Return (x, y) of the center of cell containing provided text 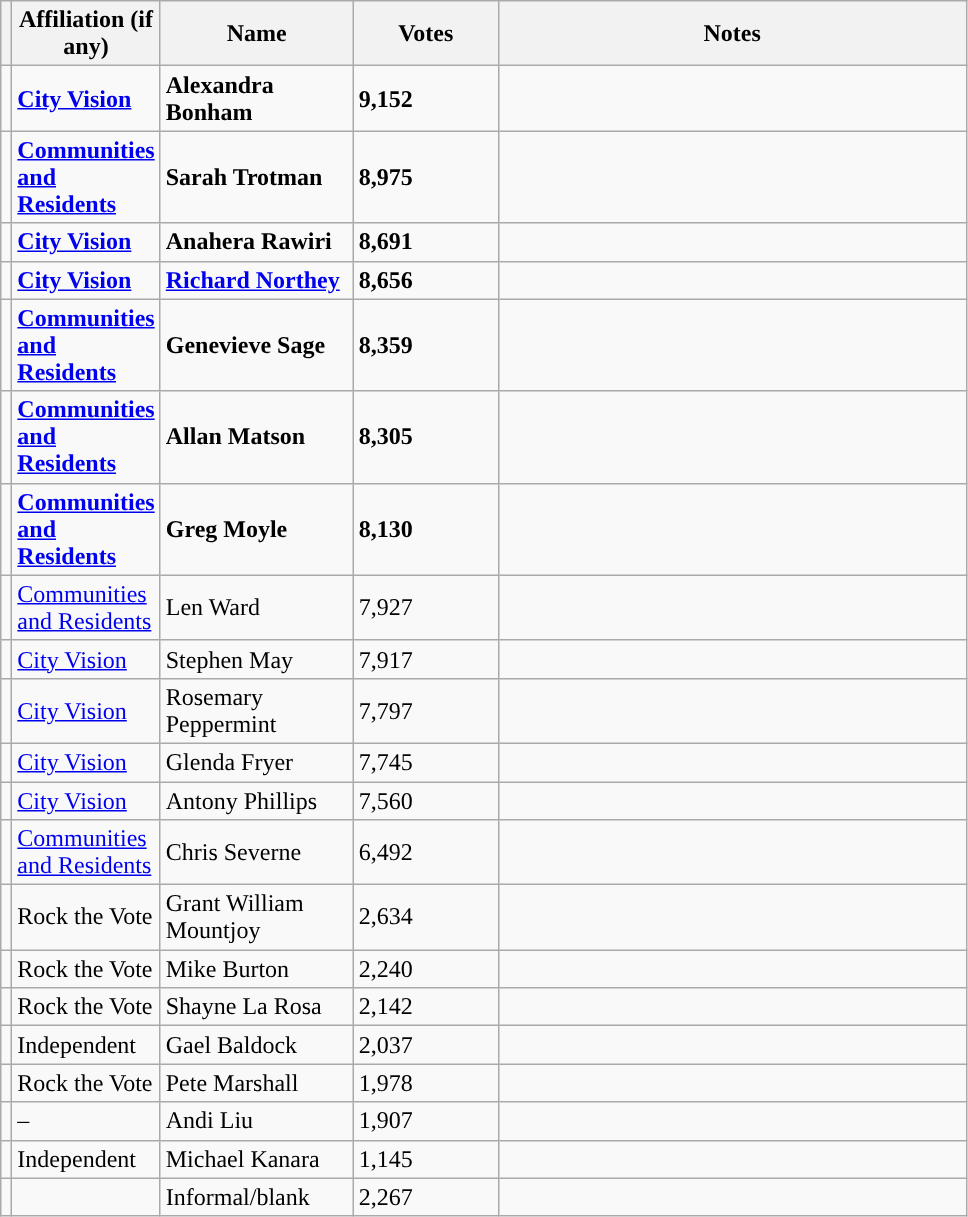
Pete Marshall (256, 1083)
2,142 (426, 1007)
Informal/blank (256, 1197)
Richard Northey (256, 280)
– (86, 1121)
2,267 (426, 1197)
Michael Kanara (256, 1159)
Greg Moyle (256, 529)
6,492 (426, 852)
Andi Liu (256, 1121)
Allan Matson (256, 437)
1,907 (426, 1121)
Len Ward (256, 608)
7,745 (426, 762)
9,152 (426, 98)
Shayne La Rosa (256, 1007)
Mike Burton (256, 969)
Grant William Mountjoy (256, 918)
Affiliation (if any) (86, 34)
Rosemary Peppermint (256, 710)
Anahera Rawiri (256, 242)
Sarah Trotman (256, 177)
8,305 (426, 437)
8,691 (426, 242)
Antony Phillips (256, 801)
7,917 (426, 659)
2,037 (426, 1045)
8,656 (426, 280)
8,359 (426, 345)
7,560 (426, 801)
Stephen May (256, 659)
Name (256, 34)
8,130 (426, 529)
1,145 (426, 1159)
Notes (732, 34)
7,927 (426, 608)
1,978 (426, 1083)
2,634 (426, 918)
8,975 (426, 177)
Gael Baldock (256, 1045)
7,797 (426, 710)
Chris Severne (256, 852)
Votes (426, 34)
Alexandra Bonham (256, 98)
Genevieve Sage (256, 345)
2,240 (426, 969)
Glenda Fryer (256, 762)
